Provide the (X, Y) coordinate of the cell's center where the given text is located.  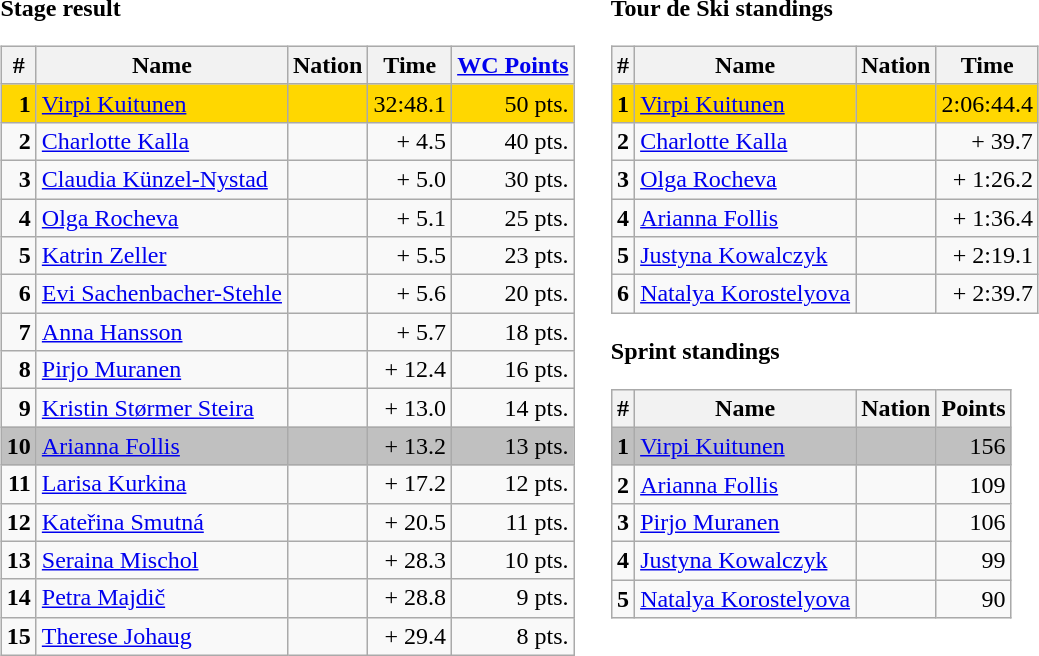
Katrin Zeller (162, 256)
Kristin Størmer Steira (162, 408)
+ 5.1 (410, 217)
156 (974, 446)
25 pts. (513, 217)
+ 28.3 (410, 560)
13 (18, 560)
14 pts. (513, 408)
Claudia Künzel-Nystad (162, 179)
106 (974, 522)
8 (18, 370)
Seraina Mischol (162, 560)
9 pts. (513, 598)
+ 29.4 (410, 636)
+ 5.5 (410, 256)
8 pts. (513, 636)
WC Points (513, 65)
10 pts. (513, 560)
50 pts. (513, 103)
12 pts. (513, 484)
20 pts. (513, 294)
90 (974, 599)
+ 20.5 (410, 522)
10 (18, 446)
13 pts. (513, 446)
+ 5.6 (410, 294)
30 pts. (513, 179)
Larisa Kurkina (162, 484)
+ 13.0 (410, 408)
14 (18, 598)
Anna Hansson (162, 332)
Evi Sachenbacher-Stehle (162, 294)
+ 17.2 (410, 484)
40 pts. (513, 141)
+ 2:39.7 (987, 294)
+ 1:36.4 (987, 217)
23 pts. (513, 256)
11 (18, 484)
15 (18, 636)
+ 39.7 (987, 141)
+ 12.4 (410, 370)
12 (18, 522)
18 pts. (513, 332)
+ 2:19.1 (987, 256)
+ 5.7 (410, 332)
+ 13.2 (410, 446)
+ 4.5 (410, 141)
Therese Johaug (162, 636)
Kateřina Smutná (162, 522)
99 (974, 560)
109 (974, 484)
+ 28.8 (410, 598)
Points (974, 408)
2:06:44.4 (987, 103)
7 (18, 332)
32:48.1 (410, 103)
9 (18, 408)
Petra Majdič (162, 598)
+ 5.0 (410, 179)
11 pts. (513, 522)
16 pts. (513, 370)
+ 1:26.2 (987, 179)
